Capture the cell that displays the provided text and extract its (X, Y) central coordinate. 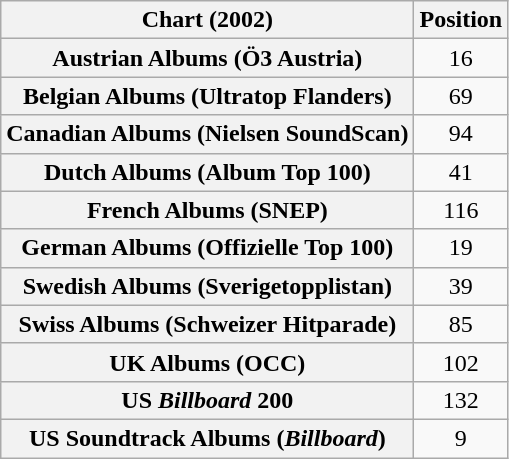
US Soundtrack Albums (Billboard) (208, 438)
Position (461, 20)
Austrian Albums (Ö3 Austria) (208, 58)
41 (461, 172)
French Albums (SNEP) (208, 210)
9 (461, 438)
94 (461, 134)
German Albums (Offizielle Top 100) (208, 248)
19 (461, 248)
Swedish Albums (Sverigetopplistan) (208, 286)
UK Albums (OCC) (208, 362)
132 (461, 400)
Chart (2002) (208, 20)
US Billboard 200 (208, 400)
Dutch Albums (Album Top 100) (208, 172)
85 (461, 324)
69 (461, 96)
102 (461, 362)
Belgian Albums (Ultratop Flanders) (208, 96)
116 (461, 210)
Canadian Albums (Nielsen SoundScan) (208, 134)
39 (461, 286)
Swiss Albums (Schweizer Hitparade) (208, 324)
16 (461, 58)
